Scan for the cell matching the given text and deliver its [X, Y] coordinate at center. 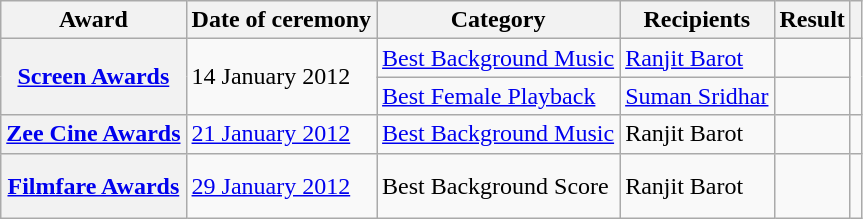
Result [812, 20]
Zee Cine Awards [94, 134]
29 January 2012 [282, 186]
Date of ceremony [282, 20]
14 January 2012 [282, 77]
Best Background Score [498, 186]
Category [498, 20]
Recipients [697, 20]
Best Female Playback [498, 96]
21 January 2012 [282, 134]
Screen Awards [94, 77]
Filmfare Awards [94, 186]
Award [94, 20]
Suman Sridhar [697, 96]
